For the text-containing cell, return its midpoint in (x, y) coordinate format. 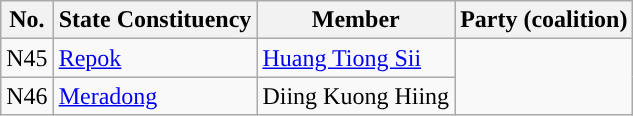
N45 (27, 58)
Meradong (155, 96)
No. (27, 20)
State Constituency (155, 20)
Repok (155, 58)
Diing Kuong Hiing (356, 96)
N46 (27, 96)
Party (coalition) (544, 20)
Huang Tiong Sii (356, 58)
Member (356, 20)
